Detect which cell encompasses the target text, then output its [X, Y] center coordinate. 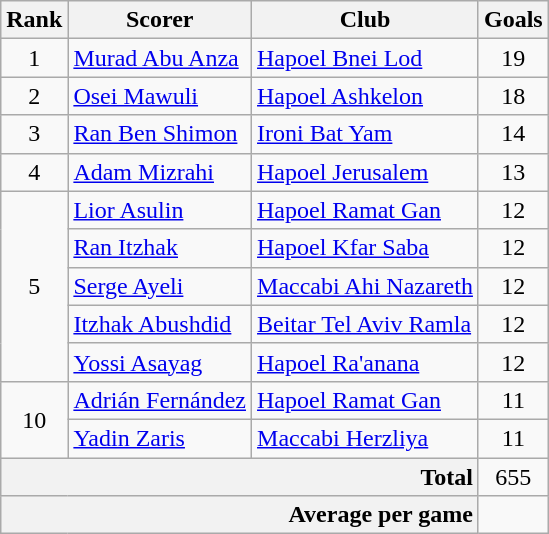
3 [34, 134]
Ironi Bat Yam [366, 134]
Ran Ben Shimon [160, 134]
1 [34, 58]
5 [34, 286]
Hapoel Bnei Lod [366, 58]
Osei Mawuli [160, 96]
Serge Ayeli [160, 286]
Average per game [240, 515]
Goals [513, 20]
10 [34, 419]
2 [34, 96]
Itzhak Abushdid [160, 324]
Yossi Asayag [160, 362]
Maccabi Herzliya [366, 438]
Adrián Fernández [160, 400]
18 [513, 96]
Adam Mizrahi [160, 172]
655 [513, 477]
Hapoel Jerusalem [366, 172]
Scorer [160, 20]
13 [513, 172]
Murad Abu Anza [160, 58]
Lior Asulin [160, 210]
Hapoel Ashkelon [366, 96]
Yadin Zaris [160, 438]
Total [240, 477]
14 [513, 134]
Hapoel Ra'anana [366, 362]
Ran Itzhak [160, 248]
Rank [34, 20]
4 [34, 172]
Hapoel Kfar Saba [366, 248]
Beitar Tel Aviv Ramla [366, 324]
Maccabi Ahi Nazareth [366, 286]
Club [366, 20]
19 [513, 58]
